Pinpoint the cell where the given text exists, returning its [X, Y] midpoint coordinate. 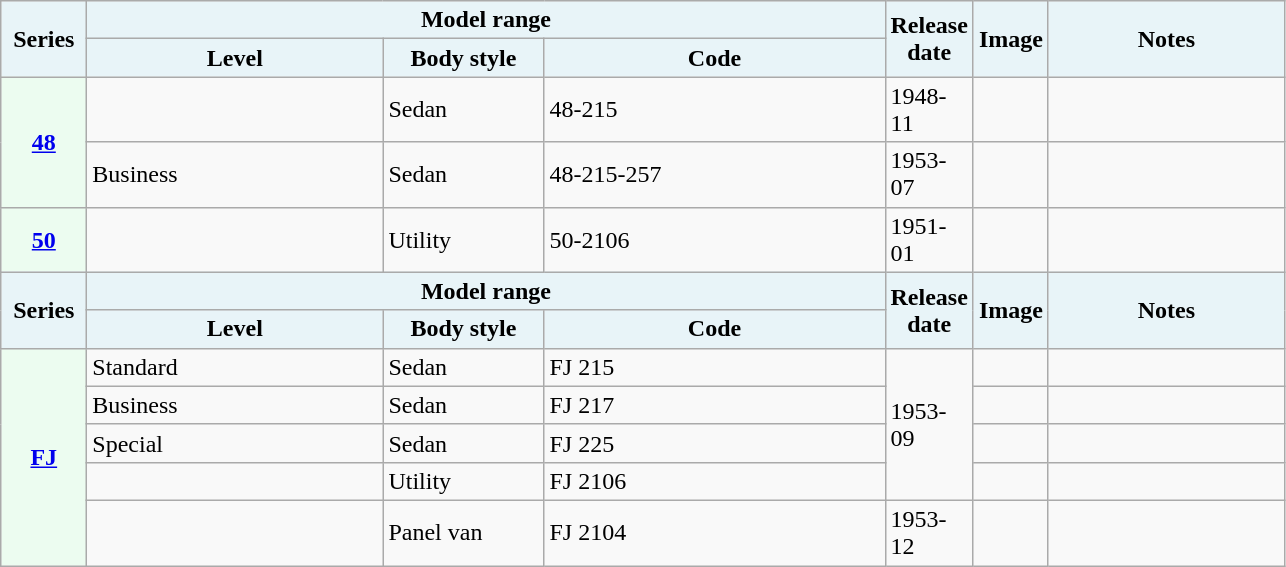
1953-12 [929, 532]
FJ 215 [714, 367]
50 [44, 240]
FJ 2106 [714, 481]
1951-01 [929, 240]
48-215-257 [714, 174]
50-2106 [714, 240]
Panel van [464, 532]
1948-11 [929, 110]
1953-07 [929, 174]
Standard [235, 367]
48-215 [714, 110]
FJ 225 [714, 443]
1953-09 [929, 424]
FJ 217 [714, 405]
48 [44, 142]
FJ [44, 456]
Special [235, 443]
FJ 2104 [714, 532]
